For the text-containing cell, return its midpoint in [x, y] coordinate format. 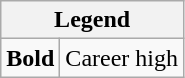
Legend [92, 20]
Career high [122, 58]
Bold [30, 58]
